Capture the cell that displays the provided text and extract its (X, Y) central coordinate. 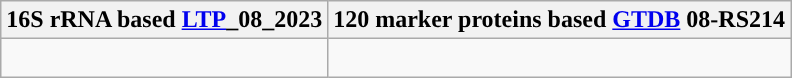
120 marker proteins based GTDB 08-RS214 (560, 20)
16S rRNA based LTP_08_2023 (164, 20)
